Pinpoint the cell where the given text exists, returning its (x, y) midpoint coordinate. 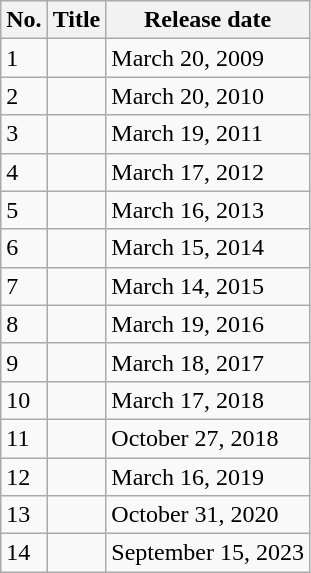
No. (24, 20)
March 20, 2010 (208, 96)
8 (24, 324)
March 14, 2015 (208, 286)
14 (24, 553)
March 15, 2014 (208, 248)
March 19, 2011 (208, 134)
Title (76, 20)
11 (24, 438)
13 (24, 515)
March 17, 2012 (208, 172)
March 16, 2019 (208, 477)
6 (24, 248)
March 17, 2018 (208, 400)
Release date (208, 20)
October 27, 2018 (208, 438)
5 (24, 210)
9 (24, 362)
2 (24, 96)
10 (24, 400)
March 19, 2016 (208, 324)
October 31, 2020 (208, 515)
March 18, 2017 (208, 362)
7 (24, 286)
September 15, 2023 (208, 553)
3 (24, 134)
4 (24, 172)
12 (24, 477)
1 (24, 58)
March 16, 2013 (208, 210)
March 20, 2009 (208, 58)
